Find where the given text appears and provide that cell's center as (X, Y) coordinate. 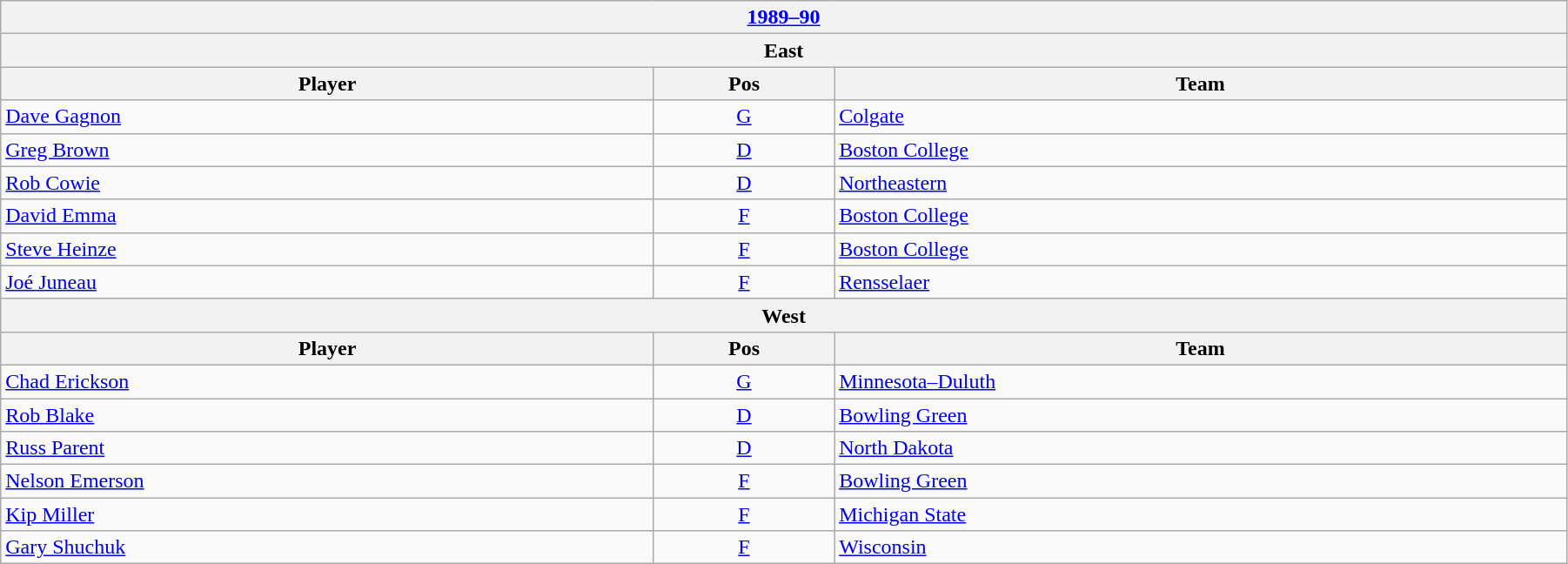
Nelson Emerson (327, 481)
David Emma (327, 216)
Joé Juneau (327, 282)
Rob Cowie (327, 183)
1989–90 (784, 17)
Minnesota–Duluth (1201, 381)
Chad Erickson (327, 381)
North Dakota (1201, 448)
East (784, 50)
Colgate (1201, 117)
West (784, 315)
Rensselaer (1201, 282)
Rob Blake (327, 415)
Gary Shuchuk (327, 547)
Steve Heinze (327, 249)
Wisconsin (1201, 547)
Russ Parent (327, 448)
Dave Gagnon (327, 117)
Michigan State (1201, 514)
Kip Miller (327, 514)
Northeastern (1201, 183)
Greg Brown (327, 150)
